For the text-containing cell, return its midpoint in (x, y) coordinate format. 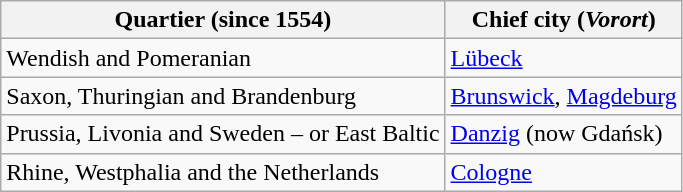
Quartier (since 1554) (223, 20)
Saxon, Thuringian and Brandenburg (223, 96)
Lübeck (564, 58)
Danzig (now Gdańsk) (564, 134)
Rhine, Westphalia and the Netherlands (223, 172)
Prussia, Livonia and Sweden – or East Baltic (223, 134)
Wendish and Pomeranian (223, 58)
Brunswick, Magdeburg (564, 96)
Cologne (564, 172)
Chief city (Vorort) (564, 20)
